Search for the cell housing the specified text and yield its [x, y] center coordinate. 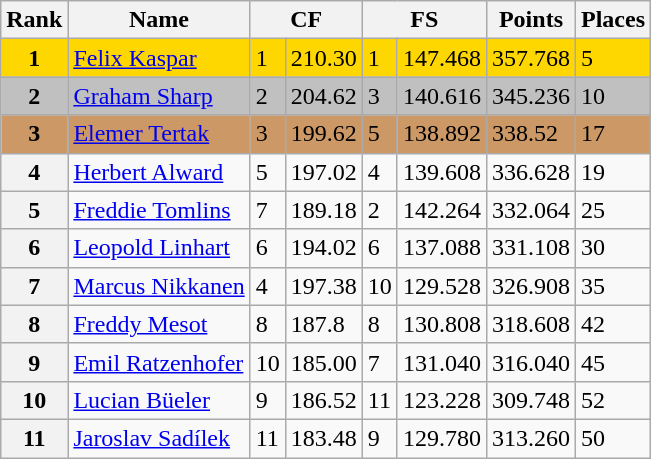
197.02 [324, 172]
345.236 [530, 96]
Freddie Tomlins [159, 210]
52 [614, 400]
Rank [34, 20]
25 [614, 210]
Leopold Linhart [159, 248]
357.768 [530, 58]
Emil Ratzenhofer [159, 362]
Jaroslav Sadílek [159, 438]
45 [614, 362]
331.108 [530, 248]
42 [614, 324]
Herbert Alward [159, 172]
194.02 [324, 248]
Freddy Mesot [159, 324]
210.30 [324, 58]
199.62 [324, 134]
338.52 [530, 134]
183.48 [324, 438]
197.38 [324, 286]
318.608 [530, 324]
187.8 [324, 324]
138.892 [442, 134]
30 [614, 248]
326.908 [530, 286]
Places [614, 20]
147.468 [442, 58]
35 [614, 286]
Points [530, 20]
140.616 [442, 96]
313.260 [530, 438]
129.528 [442, 286]
Lucian Büeler [159, 400]
316.040 [530, 362]
309.748 [530, 400]
139.608 [442, 172]
185.00 [324, 362]
CF [306, 20]
204.62 [324, 96]
FS [424, 20]
17 [614, 134]
137.088 [442, 248]
130.808 [442, 324]
50 [614, 438]
Name [159, 20]
Felix Kaspar [159, 58]
332.064 [530, 210]
Graham Sharp [159, 96]
Elemer Tertak [159, 134]
19 [614, 172]
189.18 [324, 210]
131.040 [442, 362]
Marcus Nikkanen [159, 286]
336.628 [530, 172]
186.52 [324, 400]
129.780 [442, 438]
123.228 [442, 400]
142.264 [442, 210]
